Provide the [x, y] coordinate of the cell's center where the given text is located.  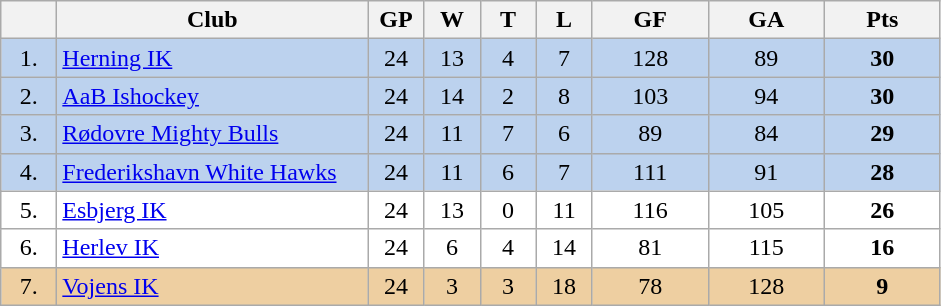
16 [882, 248]
6. [29, 248]
18 [564, 286]
Pts [882, 20]
T [508, 20]
W [452, 20]
26 [882, 210]
GP [396, 20]
Vojens IK [212, 286]
Club [212, 20]
28 [882, 172]
81 [650, 248]
94 [766, 96]
103 [650, 96]
111 [650, 172]
7. [29, 286]
91 [766, 172]
Esbjerg IK [212, 210]
116 [650, 210]
2. [29, 96]
5. [29, 210]
Herning IK [212, 58]
0 [508, 210]
78 [650, 286]
Herlev IK [212, 248]
4. [29, 172]
84 [766, 134]
29 [882, 134]
Frederikshavn White Hawks [212, 172]
L [564, 20]
AaB Ishockey [212, 96]
115 [766, 248]
2 [508, 96]
9 [882, 286]
8 [564, 96]
GF [650, 20]
105 [766, 210]
Rødovre Mighty Bulls [212, 134]
3. [29, 134]
GA [766, 20]
1. [29, 58]
